Capture the cell that displays the provided text and extract its [X, Y] central coordinate. 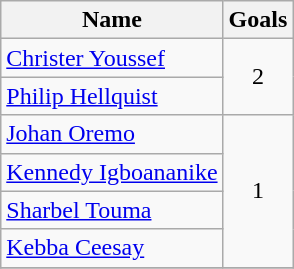
Name [112, 20]
Philip Hellquist [112, 96]
Sharbel Touma [112, 210]
Goals [258, 20]
Johan Oremo [112, 134]
1 [258, 191]
Kebba Ceesay [112, 248]
Kennedy Igboananike [112, 172]
2 [258, 77]
Christer Youssef [112, 58]
